Provide the [X, Y] coordinate of the cell's center where the given text is located.  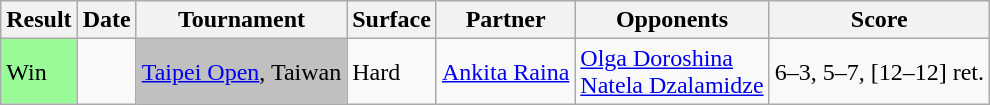
Result [39, 20]
Hard [392, 72]
Win [39, 72]
Partner [505, 20]
Surface [392, 20]
Date [106, 20]
Ankita Raina [505, 72]
Taipei Open, Taiwan [242, 72]
Score [879, 20]
Opponents [672, 20]
6–3, 5–7, [12–12] ret. [879, 72]
Tournament [242, 20]
Olga Doroshina Natela Dzalamidze [672, 72]
